Capture the cell that displays the provided text and extract its (x, y) central coordinate. 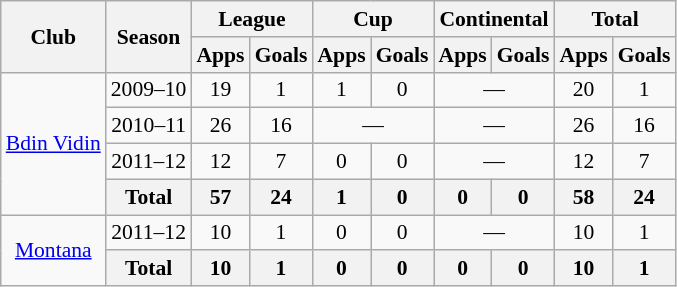
Cup (372, 19)
58 (584, 197)
57 (220, 197)
2010–11 (149, 126)
Season (149, 36)
Montana (54, 250)
19 (220, 90)
League (252, 19)
2009–10 (149, 90)
Continental (494, 19)
Bdin Vidin (54, 143)
Club (54, 36)
20 (584, 90)
